Scan for the cell matching the given text and deliver its (x, y) coordinate at center. 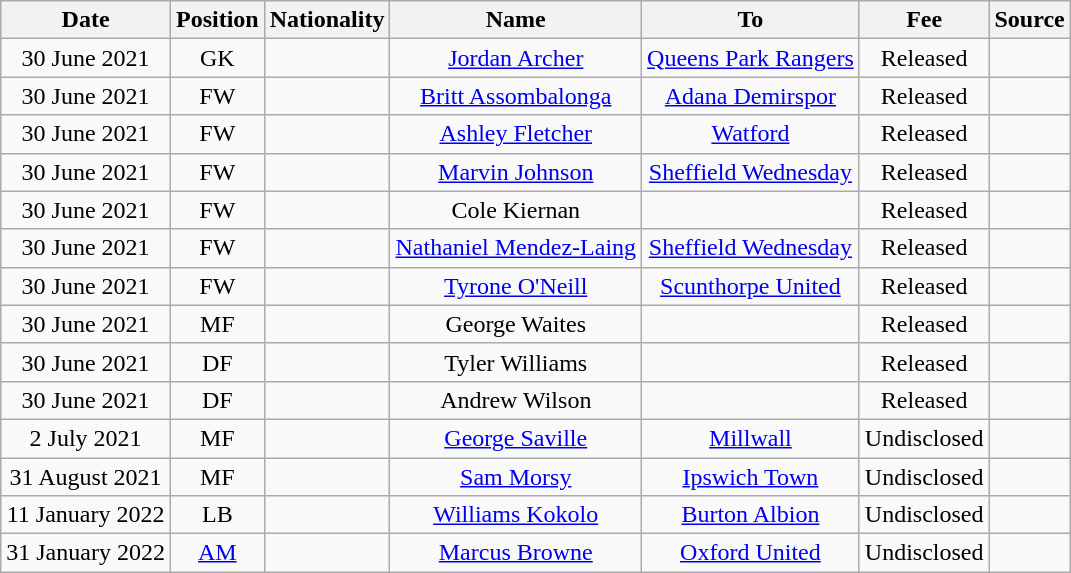
Tyrone O'Neill (516, 286)
Queens Park Rangers (751, 58)
Scunthorpe United (751, 286)
Source (1030, 20)
Date (86, 20)
George Saville (516, 438)
11 January 2022 (86, 515)
31 August 2021 (86, 477)
Fee (924, 20)
Watford (751, 134)
Marvin Johnson (516, 172)
Sam Morsy (516, 477)
Nathaniel Mendez-Laing (516, 248)
Ashley Fletcher (516, 134)
Oxford United (751, 553)
Position (217, 20)
Britt Assombalonga (516, 96)
Adana Demirspor (751, 96)
Ipswich Town (751, 477)
31 January 2022 (86, 553)
Name (516, 20)
George Waites (516, 324)
Williams Kokolo (516, 515)
Cole Kiernan (516, 210)
LB (217, 515)
GK (217, 58)
2 July 2021 (86, 438)
Burton Albion (751, 515)
AM (217, 553)
Jordan Archer (516, 58)
Nationality (327, 20)
Tyler Williams (516, 362)
To (751, 20)
Marcus Browne (516, 553)
Millwall (751, 438)
Andrew Wilson (516, 400)
